Pinpoint the cell where the given text exists, returning its (X, Y) midpoint coordinate. 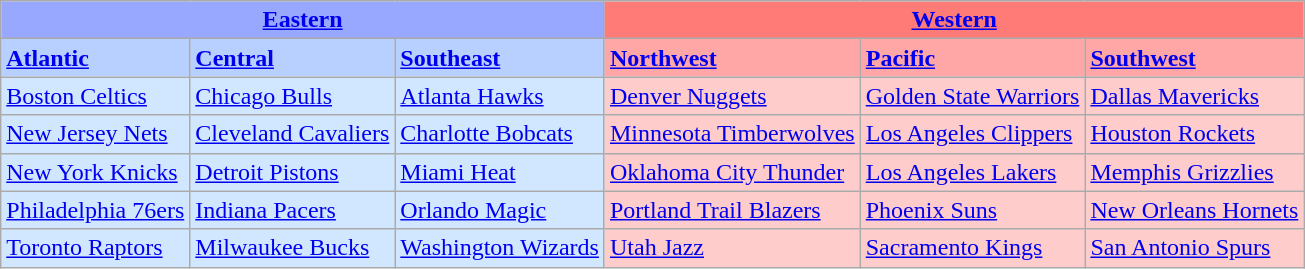
Western (954, 20)
Phoenix Suns (972, 210)
Washington Wizards (500, 248)
Sacramento Kings (972, 248)
Orlando Magic (500, 210)
Northwest (732, 58)
Chicago Bulls (292, 96)
Philadelphia 76ers (96, 210)
Eastern (303, 20)
Golden State Warriors (972, 96)
New Jersey Nets (96, 134)
Portland Trail Blazers (732, 210)
Southeast (500, 58)
Miami Heat (500, 172)
New Orleans Hornets (1194, 210)
New York Knicks (96, 172)
Milwaukee Bucks (292, 248)
Detroit Pistons (292, 172)
Los Angeles Lakers (972, 172)
Southwest (1194, 58)
Denver Nuggets (732, 96)
Central (292, 58)
San Antonio Spurs (1194, 248)
Indiana Pacers (292, 210)
Oklahoma City Thunder (732, 172)
Utah Jazz (732, 248)
Los Angeles Clippers (972, 134)
Charlotte Bobcats (500, 134)
Atlanta Hawks (500, 96)
Toronto Raptors (96, 248)
Atlantic (96, 58)
Cleveland Cavaliers (292, 134)
Memphis Grizzlies (1194, 172)
Boston Celtics (96, 96)
Pacific (972, 58)
Dallas Mavericks (1194, 96)
Minnesota Timberwolves (732, 134)
Houston Rockets (1194, 134)
